Find where the given text appears and provide that cell's center as [X, Y] coordinate. 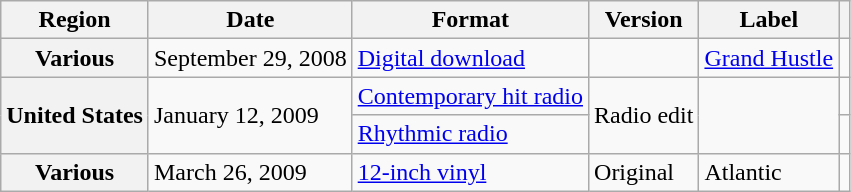
Format [470, 20]
Radio edit [644, 115]
January 12, 2009 [250, 115]
Rhythmic radio [470, 134]
Digital download [470, 58]
Original [644, 172]
Grand Hustle [769, 58]
Date [250, 20]
Label [769, 20]
United States [75, 115]
Version [644, 20]
Atlantic [769, 172]
September 29, 2008 [250, 58]
Contemporary hit radio [470, 96]
March 26, 2009 [250, 172]
12-inch vinyl [470, 172]
Region [75, 20]
